Find where the given text appears and provide that cell's center as [x, y] coordinate. 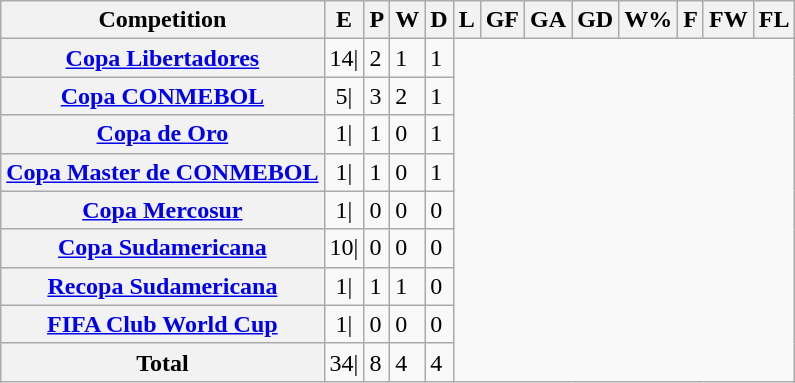
D [439, 20]
Copa Mercosur [162, 210]
Recopa Sudamericana [162, 286]
Copa Sudamericana [162, 248]
Competition [162, 20]
FL [774, 20]
Copa Libertadores [162, 58]
GD [596, 20]
5| [344, 96]
F [691, 20]
3 [377, 96]
E [344, 20]
10| [344, 248]
8 [377, 362]
Total [162, 362]
W% [648, 20]
34| [344, 362]
FIFA Club World Cup [162, 324]
Copa CONMEBOL [162, 96]
L [466, 20]
FW [728, 20]
W [408, 20]
GF [502, 20]
14| [344, 58]
Copa Master de CONMEBOL [162, 172]
GA [548, 20]
Copa de Oro [162, 134]
P [377, 20]
